Identify which cell holds the provided text, then report its (x, y) central coordinate. 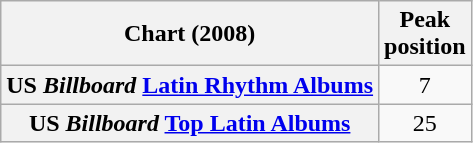
Peakposition (425, 34)
7 (425, 85)
US Billboard Latin Rhythm Albums (190, 85)
Chart (2008) (190, 34)
25 (425, 123)
US Billboard Top Latin Albums (190, 123)
